From the cell containing the given text, extract its center point as [X, Y] coordinate. 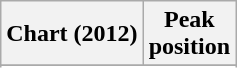
Peakposition [189, 34]
Chart (2012) [72, 34]
